Pinpoint the cell where the given text exists, returning its (X, Y) midpoint coordinate. 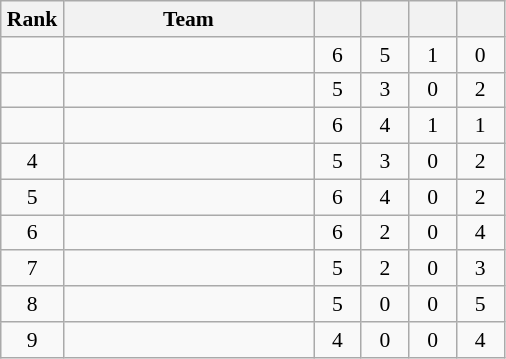
7 (32, 269)
9 (32, 340)
8 (32, 304)
Team (188, 19)
Rank (32, 19)
